Determine the [x, y] coordinate at the center of the cell enclosing the given text.  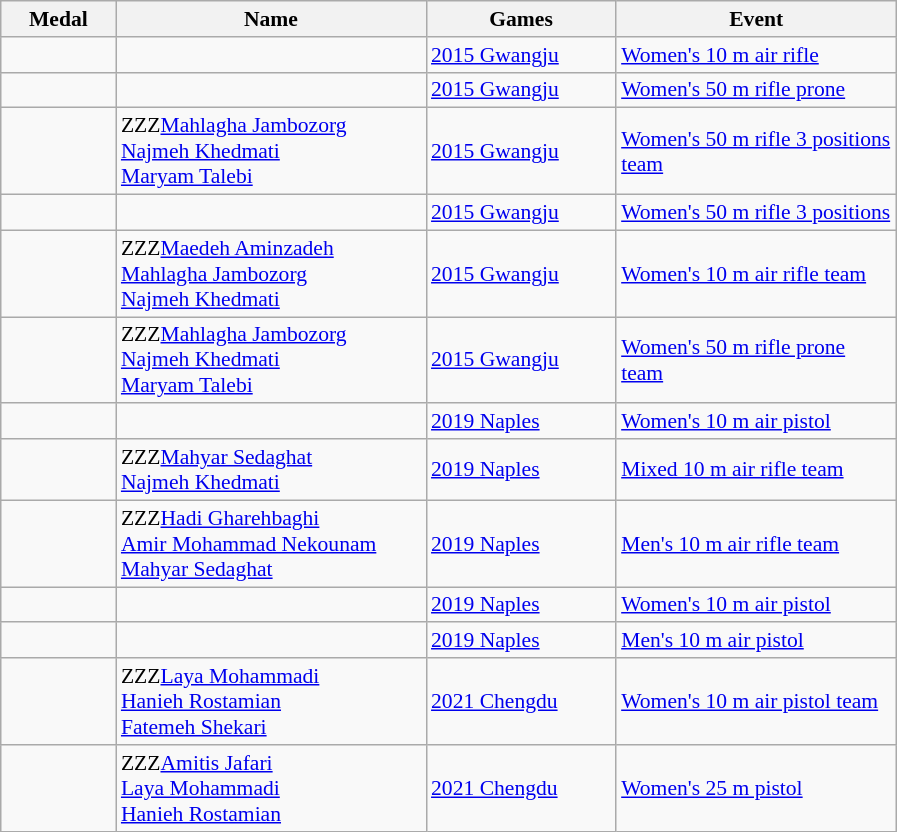
ZZZLaya MohammadiHanieh RostamianFatemeh Shekari [271, 702]
Mixed 10 m air rifle team [756, 470]
Women's 50 m rifle 3 positions [756, 213]
Men's 10 m air pistol [756, 641]
Women's 50 m rifle 3 positions team [756, 152]
Men's 10 m air rifle team [756, 544]
Women's 25 m pistol [756, 788]
Games [521, 19]
Women's 10 m air rifle [756, 55]
Women's 10 m air pistol team [756, 702]
ZZZAmitis JafariLaya MohammadiHanieh Rostamian [271, 788]
Women's 50 m rifle prone [756, 90]
Event [756, 19]
ZZZHadi GharehbaghiAmir Mohammad NekounamMahyar Sedaghat [271, 544]
ZZZMaedeh AminzadehMahlagha JambozorgNajmeh Khedmati [271, 274]
Women's 10 m air rifle team [756, 274]
Medal [58, 19]
ZZZMahyar SedaghatNajmeh Khedmati [271, 470]
Name [271, 19]
Women's 50 m rifle prone team [756, 360]
